Provide the [x, y] coordinate of the cell's center where the given text is located.  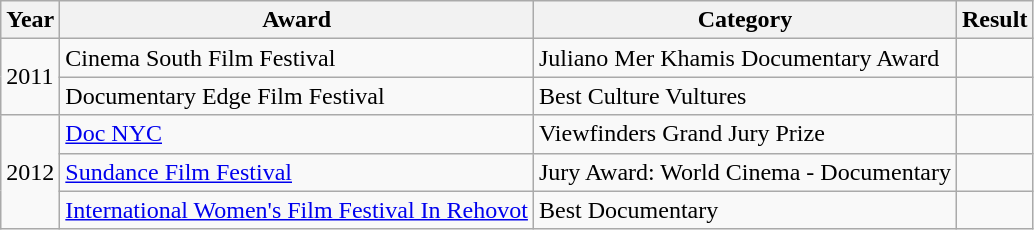
Result [995, 20]
Category [744, 20]
Award [297, 20]
Sundance Film Festival [297, 172]
2011 [30, 77]
Juliano Mer Khamis Documentary Award [744, 58]
Year [30, 20]
Best Documentary [744, 210]
2012 [30, 172]
Jury Award: World Cinema - Documentary [744, 172]
Best Culture Vultures [744, 96]
Doc NYC [297, 134]
Documentary Edge Film Festival [297, 96]
Cinema South Film Festival [297, 58]
International Women's Film Festival In Rehovot [297, 210]
Viewfinders Grand Jury Prize [744, 134]
